Detect which cell encompasses the target text, then output its [x, y] center coordinate. 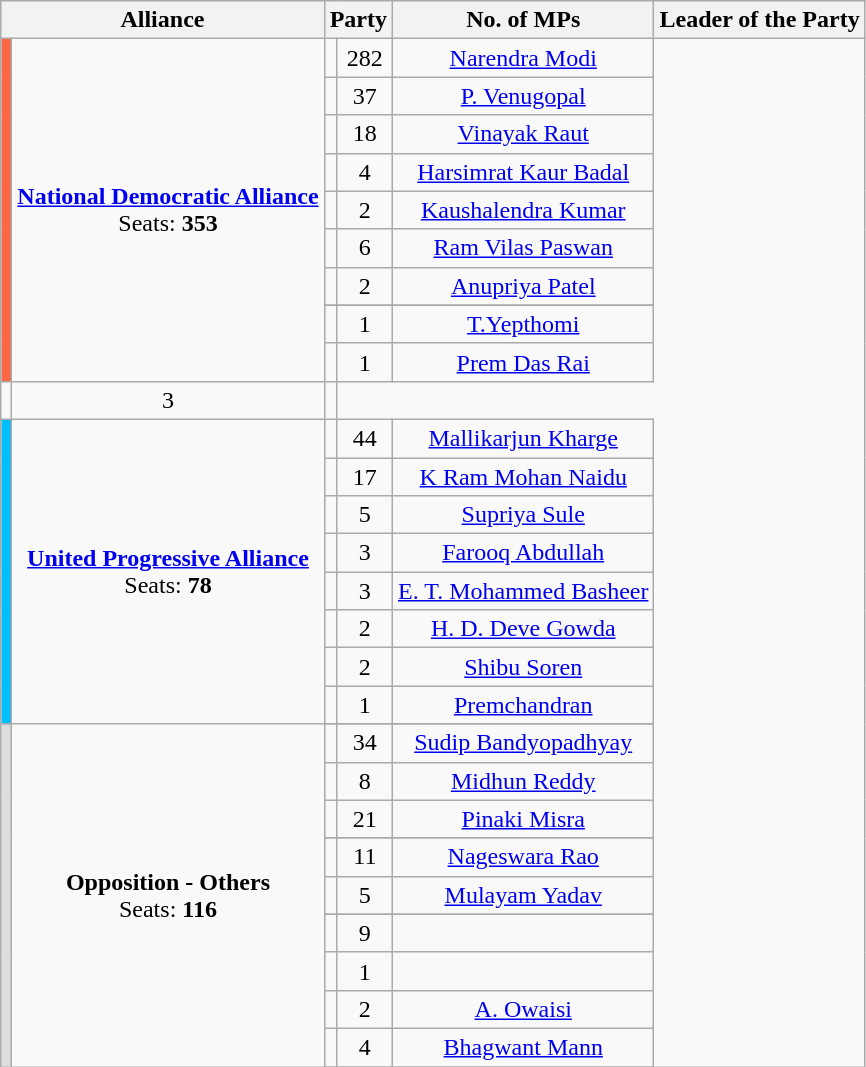
9 [364, 933]
A. Owaisi [524, 1009]
United Progressive AllianceSeats: 78 [168, 571]
34 [364, 743]
37 [364, 96]
H. D. Deve Gowda [524, 629]
Farooq Abdullah [524, 553]
Midhun Reddy [524, 781]
P. Venugopal [524, 96]
21 [364, 819]
Mulayam Yadav [524, 895]
Bhagwant Mann [524, 1047]
Supriya Sule [524, 515]
Party [358, 20]
11 [364, 857]
K Ram Mohan Naidu [524, 477]
Harsimrat Kaur Badal [524, 172]
Leader of the Party [760, 20]
Prem Das Rai [524, 362]
Vinayak Raut [524, 134]
Alliance [162, 20]
44 [364, 438]
Anupriya Patel [524, 286]
T.Yepthomi [524, 324]
Ram Vilas Paswan [524, 248]
Sudip Bandyopadhyay [524, 743]
E. T. Mohammed Basheer [524, 591]
Narendra Modi [524, 58]
282 [364, 58]
Mallikarjun Kharge [524, 438]
18 [364, 134]
6 [364, 248]
Shibu Soren [524, 667]
17 [364, 477]
Premchandran [524, 705]
Opposition - OthersSeats: 116 [168, 896]
No. of MPs [524, 20]
National Democratic AllianceSeats: 353 [168, 210]
Nageswara Rao [524, 857]
8 [364, 781]
Kaushalendra Kumar [524, 210]
Pinaki Misra [524, 819]
